Locate the cell with the specified text and output its (X, Y) center coordinate. 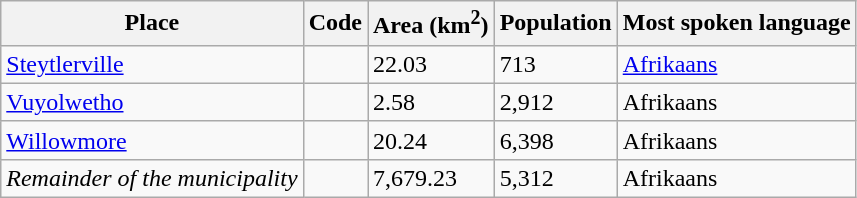
2.58 (432, 102)
Steytlerville (152, 64)
5,312 (556, 178)
20.24 (432, 140)
713 (556, 64)
6,398 (556, 140)
22.03 (432, 64)
Remainder of the municipality (152, 178)
Vuyolwetho (152, 102)
2,912 (556, 102)
Willowmore (152, 140)
Population (556, 24)
Most spoken language (736, 24)
Area (km2) (432, 24)
Code (335, 24)
7,679.23 (432, 178)
Place (152, 24)
